Return [x, y] of the center of cell containing provided text 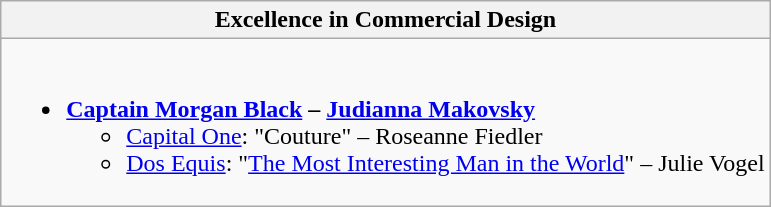
Captain Morgan Black – Judianna MakovskyCapital One: "Couture" – Roseanne FiedlerDos Equis: "The Most Interesting Man in the World" – Julie Vogel [386, 122]
Excellence in Commercial Design [386, 20]
